Provide the (X, Y) coordinate of the cell's center where the given text is located.  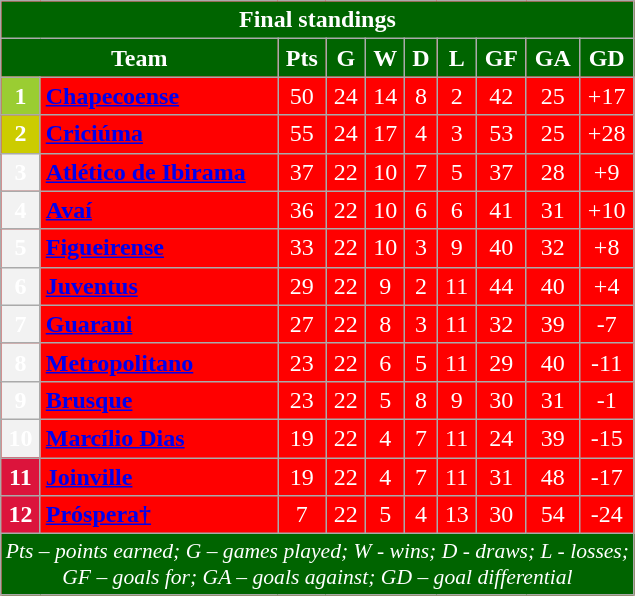
+9 (606, 172)
G (346, 58)
55 (302, 134)
14 (386, 96)
28 (552, 172)
Criciúma (158, 134)
Chapecoense (158, 96)
Final standings (318, 20)
44 (501, 286)
W (386, 58)
Pts (302, 58)
Pts – points earned; G – games played; W - wins; D - draws; L - losses;GF – goals for; GA – goals against; GD – goal differential (318, 564)
48 (552, 477)
27 (302, 324)
50 (302, 96)
+17 (606, 96)
Marcílio Dias (158, 438)
+8 (606, 248)
Juventus (158, 286)
GD (606, 58)
Atlético de Ibirama (158, 172)
+4 (606, 286)
Team (140, 58)
1 (20, 96)
-17 (606, 477)
-24 (606, 515)
Guarani (158, 324)
+28 (606, 134)
17 (386, 134)
36 (302, 210)
41 (501, 210)
L (456, 58)
+10 (606, 210)
D (421, 58)
-11 (606, 362)
33 (302, 248)
-1 (606, 400)
Metropolitano (158, 362)
Joinville (158, 477)
GF (501, 58)
12 (20, 515)
53 (501, 134)
42 (501, 96)
Próspera† (158, 515)
Brusque (158, 400)
-15 (606, 438)
-7 (606, 324)
13 (456, 515)
Avaí (158, 210)
Figueirense (158, 248)
GA (552, 58)
54 (552, 515)
